Identify which cell holds the provided text, then report its (X, Y) central coordinate. 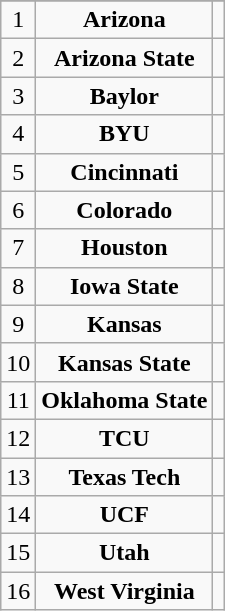
Cincinnati (124, 172)
12 (18, 438)
4 (18, 134)
8 (18, 286)
BYU (124, 134)
11 (18, 400)
9 (18, 324)
Kansas State (124, 362)
16 (18, 591)
7 (18, 248)
Utah (124, 553)
13 (18, 477)
2 (18, 58)
Kansas (124, 324)
1 (18, 20)
6 (18, 210)
Arizona State (124, 58)
West Virginia (124, 591)
14 (18, 515)
Houston (124, 248)
5 (18, 172)
15 (18, 553)
3 (18, 96)
10 (18, 362)
Oklahoma State (124, 400)
Texas Tech (124, 477)
TCU (124, 438)
Arizona (124, 20)
Baylor (124, 96)
UCF (124, 515)
Colorado (124, 210)
Iowa State (124, 286)
